For the text-containing cell, return its midpoint in (x, y) coordinate format. 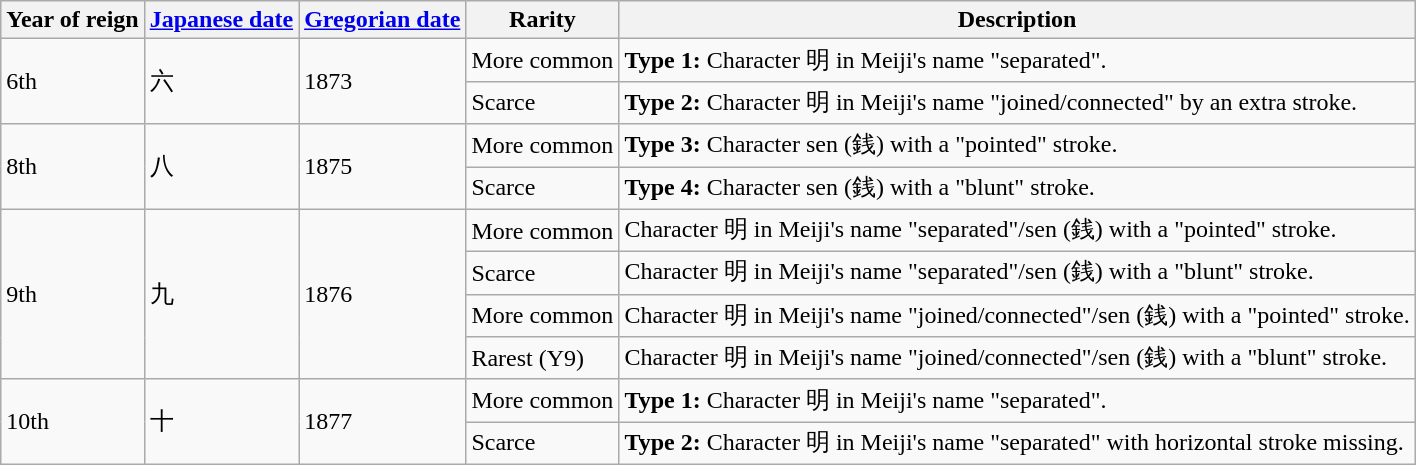
十 (221, 422)
Year of reign (72, 20)
九 (221, 294)
8th (72, 166)
1876 (382, 294)
Character 明 in Meiji's name "joined/connected"/sen (銭) with a "blunt" stroke. (1017, 358)
Japanese date (221, 20)
Rarity (542, 20)
Type 2: Character 明 in Meiji's name "separated" with horizontal stroke missing. (1017, 444)
10th (72, 422)
Rarest (Y9) (542, 358)
Character 明 in Meiji's name "joined/connected"/sen (銭) with a "pointed" stroke. (1017, 316)
Type 4: Character sen (銭) with a "blunt" stroke. (1017, 188)
Character 明 in Meiji's name "separated"/sen (銭) with a "blunt" stroke. (1017, 274)
1875 (382, 166)
Type 3: Character sen (銭) with a "pointed" stroke. (1017, 146)
Character 明 in Meiji's name "separated"/sen (銭) with a "pointed" stroke. (1017, 230)
六 (221, 82)
9th (72, 294)
1873 (382, 82)
Gregorian date (382, 20)
6th (72, 82)
八 (221, 166)
Description (1017, 20)
Type 2: Character 明 in Meiji's name "joined/connected" by an extra stroke. (1017, 102)
1877 (382, 422)
